From the cell containing the given text, extract its center point as [x, y] coordinate. 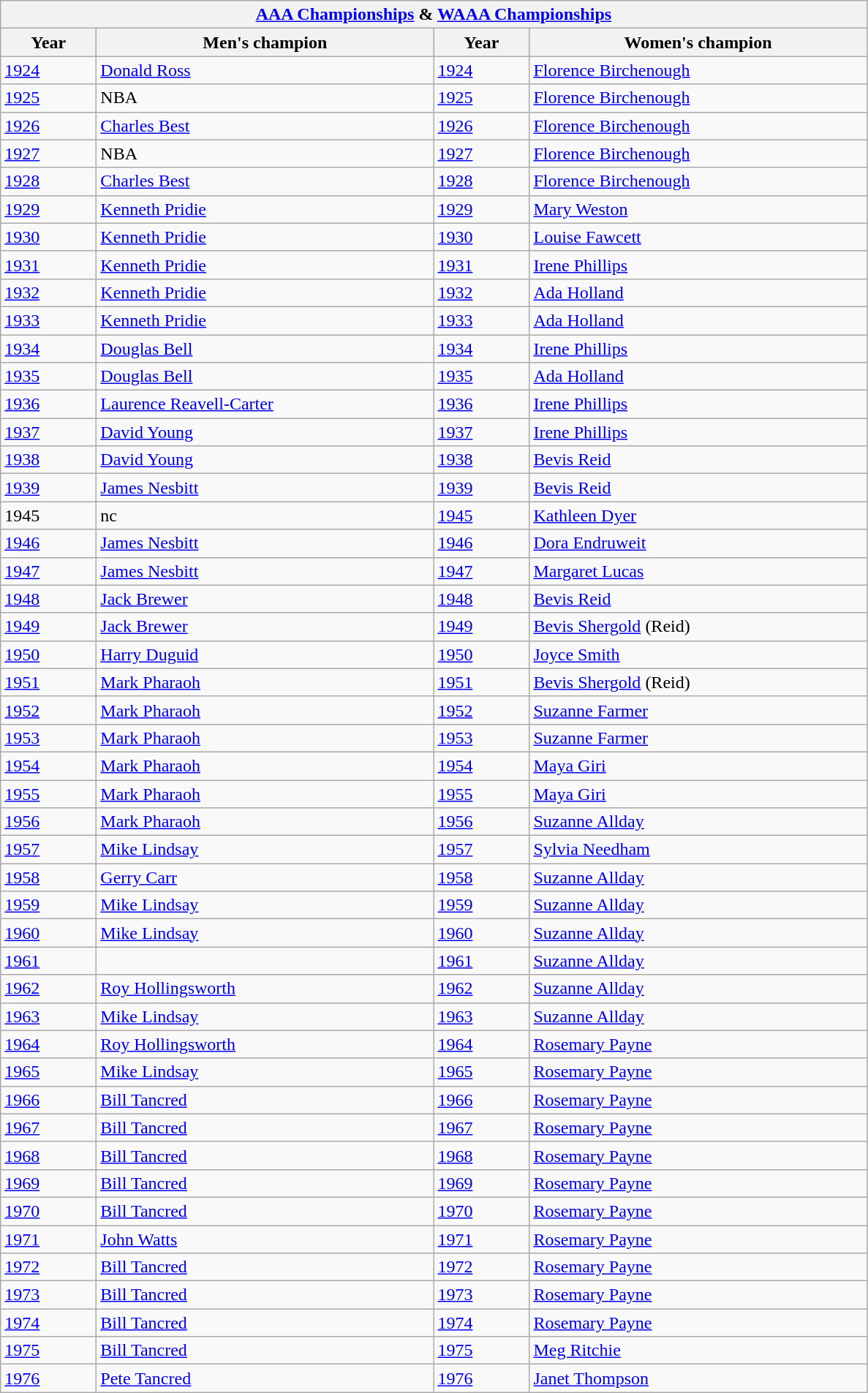
Pete Tancred [265, 1378]
Dora Endruweit [698, 543]
nc [265, 516]
Louise Fawcett [698, 237]
Donald Ross [265, 70]
John Watts [265, 1239]
AAA Championships & WAAA Championships [434, 15]
Men's champion [265, 42]
Janet Thompson [698, 1378]
Mary Weston [698, 209]
Meg Ritchie [698, 1351]
Laurence Reavell-Carter [265, 404]
Harry Duguid [265, 654]
Sylvia Needham [698, 850]
Margaret Lucas [698, 571]
Women's champion [698, 42]
Joyce Smith [698, 654]
Gerry Carr [265, 877]
Kathleen Dyer [698, 516]
